Return the [X, Y] coordinate for the center point of the cell that contains the specified text.  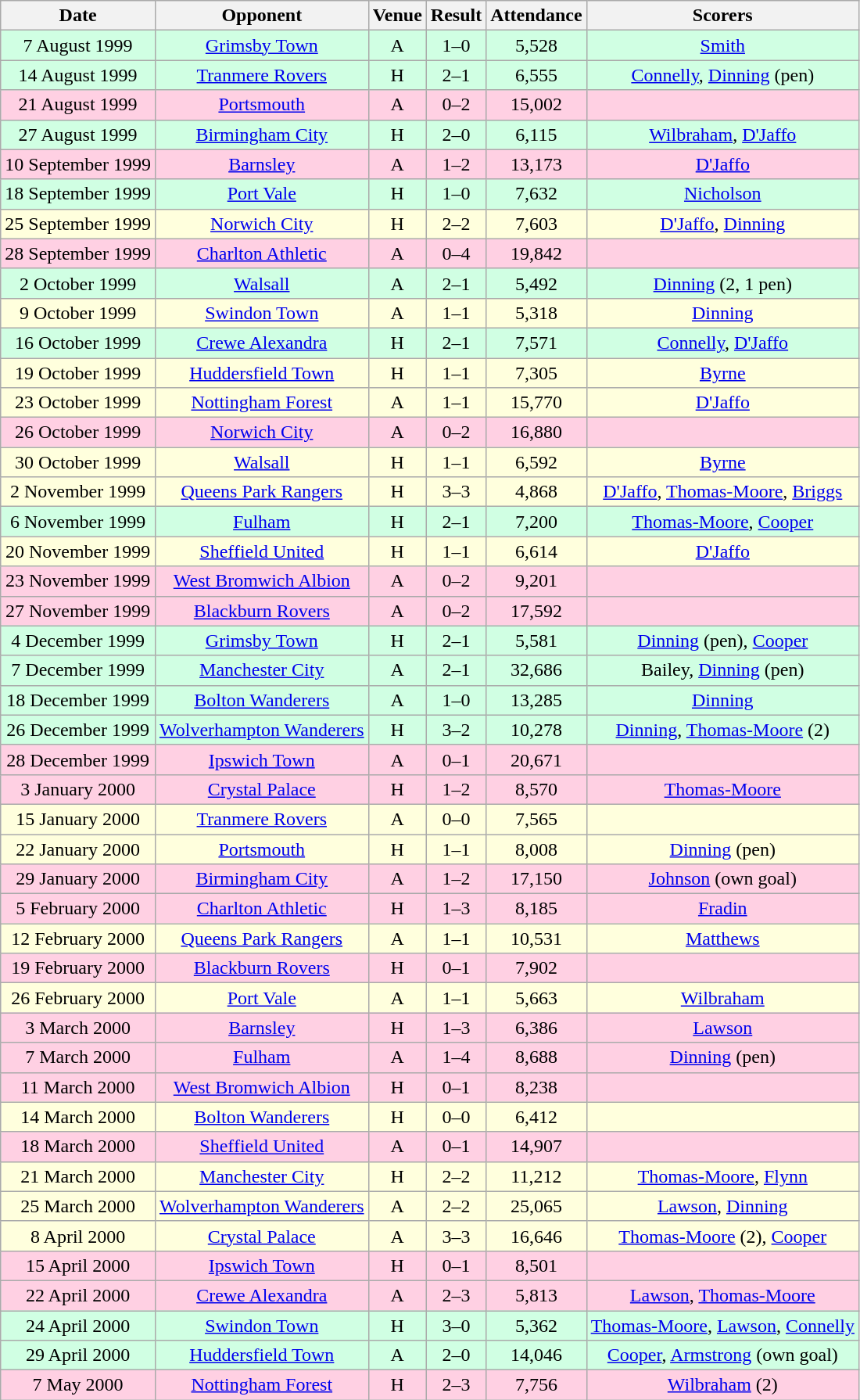
30 October 1999 [78, 462]
Connelly, D'Jaffo [722, 343]
28 September 1999 [78, 253]
16,880 [536, 433]
27 August 1999 [78, 135]
8,185 [536, 909]
19,842 [536, 253]
7 May 2000 [78, 1385]
23 November 1999 [78, 581]
Connelly, Dinning (pen) [722, 75]
15,770 [536, 403]
29 January 2000 [78, 879]
3 January 2000 [78, 789]
20 November 1999 [78, 551]
Thomas-Moore, Lawson, Connelly [722, 1326]
Dinning (pen), Cooper [722, 641]
5,581 [536, 641]
9,201 [536, 581]
16,646 [536, 1236]
4 December 1999 [78, 641]
15 April 2000 [78, 1265]
0–4 [456, 253]
8,008 [536, 849]
10 September 1999 [78, 164]
7 March 2000 [78, 1057]
5,663 [536, 998]
13,173 [536, 164]
Thomas-Moore (2), Cooper [722, 1236]
12 February 2000 [78, 939]
22 April 2000 [78, 1295]
14 March 2000 [78, 1117]
5 February 2000 [78, 909]
17,592 [536, 611]
8,570 [536, 789]
Thomas-Moore [722, 789]
6 November 1999 [78, 522]
15,002 [536, 105]
5,528 [536, 45]
6,592 [536, 462]
27 November 1999 [78, 611]
Scorers [722, 16]
25 March 2000 [78, 1206]
5,362 [536, 1326]
21 August 1999 [78, 105]
Fradin [722, 909]
6,412 [536, 1117]
19 February 2000 [78, 968]
Wilbraham (2) [722, 1385]
Bailey, Dinning (pen) [722, 670]
9 October 1999 [78, 313]
Attendance [536, 16]
18 December 1999 [78, 700]
21 March 2000 [78, 1176]
6,115 [536, 135]
8,688 [536, 1057]
5,492 [536, 283]
Smith [722, 45]
Opponent [261, 16]
7,902 [536, 968]
19 October 1999 [78, 373]
18 March 2000 [78, 1147]
26 February 2000 [78, 998]
6,386 [536, 1028]
Lawson, Thomas-Moore [722, 1295]
7 August 1999 [78, 45]
2 October 1999 [78, 283]
13,285 [536, 700]
24 April 2000 [78, 1326]
3–0 [456, 1326]
6,555 [536, 75]
Thomas-Moore, Flynn [722, 1176]
7 December 1999 [78, 670]
14,907 [536, 1147]
4,868 [536, 492]
11,212 [536, 1176]
18 September 1999 [78, 194]
32,686 [536, 670]
26 December 1999 [78, 730]
Matthews [722, 939]
7,756 [536, 1385]
20,671 [536, 759]
10,531 [536, 939]
2 November 1999 [78, 492]
7,305 [536, 373]
Venue [397, 16]
23 October 1999 [78, 403]
Johnson (own goal) [722, 879]
Wilbraham [722, 998]
10,278 [536, 730]
6,614 [536, 551]
28 December 1999 [78, 759]
7,632 [536, 194]
Wilbraham, D'Jaffo [722, 135]
D'Jaffo, Thomas-Moore, Briggs [722, 492]
25 September 1999 [78, 224]
1–4 [456, 1057]
Cooper, Armstrong (own goal) [722, 1355]
Dinning (2, 1 pen) [722, 283]
8,238 [536, 1087]
Nicholson [722, 194]
17,150 [536, 879]
15 January 2000 [78, 819]
29 April 2000 [78, 1355]
22 January 2000 [78, 849]
Result [456, 16]
D'Jaffo, Dinning [722, 224]
25,065 [536, 1206]
7,571 [536, 343]
5,318 [536, 313]
8,501 [536, 1265]
14,046 [536, 1355]
14 August 1999 [78, 75]
Lawson, Dinning [722, 1206]
Lawson [722, 1028]
3 March 2000 [78, 1028]
8 April 2000 [78, 1236]
Date [78, 16]
7,603 [536, 224]
7,565 [536, 819]
26 October 1999 [78, 433]
Dinning, Thomas-Moore (2) [722, 730]
3–2 [456, 730]
11 March 2000 [78, 1087]
16 October 1999 [78, 343]
Thomas-Moore, Cooper [722, 522]
5,813 [536, 1295]
7,200 [536, 522]
